Return the (X, Y) coordinate for the center point of the cell that contains the specified text.  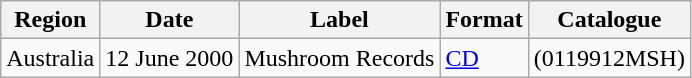
12 June 2000 (170, 58)
Format (484, 20)
Region (50, 20)
Australia (50, 58)
Date (170, 20)
(0119912MSH) (609, 58)
Catalogue (609, 20)
CD (484, 58)
Label (340, 20)
Mushroom Records (340, 58)
